Return (X, Y) of the center of cell containing provided text 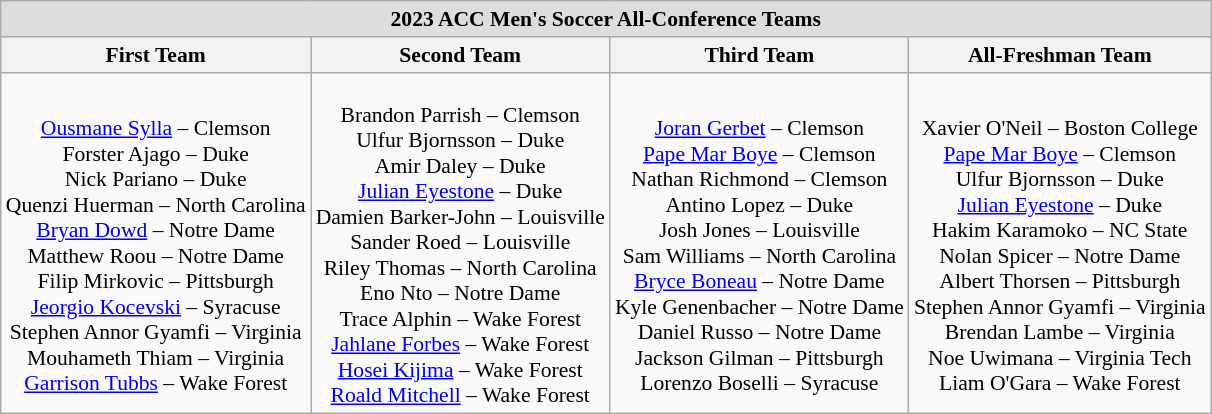
First Team (156, 55)
All-Freshman Team (1060, 55)
Second Team (460, 55)
Third Team (760, 55)
2023 ACC Men's Soccer All-Conference Teams (606, 19)
